Scan for the cell matching the given text and deliver its (X, Y) coordinate at center. 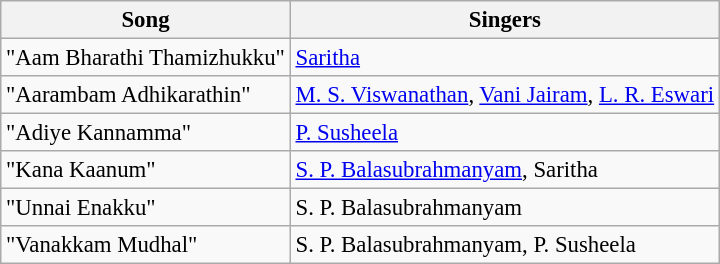
Singers (504, 20)
P. Susheela (504, 133)
Song (146, 20)
"Aam Bharathi Thamizhukku" (146, 58)
"Adiye Kannamma" (146, 133)
S. P. Balasubrahmanyam, Saritha (504, 170)
"Aarambam Adhikarathin" (146, 95)
S. P. Balasubrahmanyam, P. Susheela (504, 245)
M. S. Viswanathan, Vani Jairam, L. R. Eswari (504, 95)
Saritha (504, 58)
"Kana Kaanum" (146, 170)
S. P. Balasubrahmanyam (504, 208)
"Vanakkam Mudhal" (146, 245)
"Unnai Enakku" (146, 208)
